Determine the [x, y] coordinate at the center of the cell enclosing the given text.  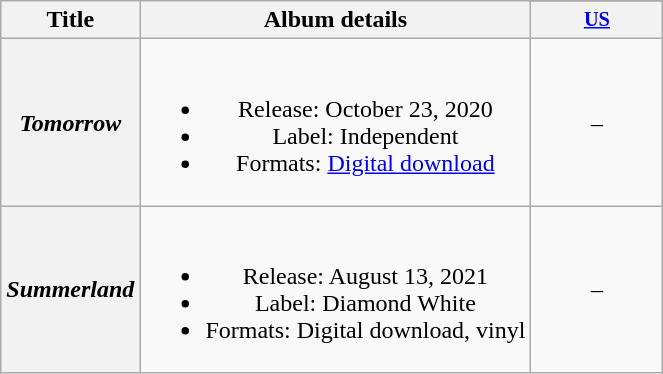
Album details [336, 20]
Release: October 23, 2020Label: IndependentFormats: Digital download [336, 122]
Tomorrow [70, 122]
Title [70, 20]
Summerland [70, 290]
Release: August 13, 2021Label: Diamond WhiteFormats: Digital download, vinyl [336, 290]
US [597, 20]
